From the cell containing the given text, extract its center point as (X, Y) coordinate. 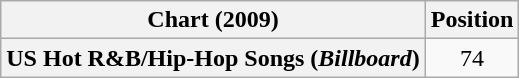
Chart (2009) (213, 20)
74 (472, 58)
US Hot R&B/Hip-Hop Songs (Billboard) (213, 58)
Position (472, 20)
